Return the (X, Y) coordinate for the center point of the cell that contains the specified text.  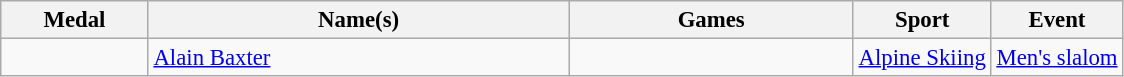
Games (711, 20)
Alpine Skiing (922, 58)
Men's slalom (1057, 58)
Event (1057, 20)
Name(s) (358, 20)
Alain Baxter (358, 58)
Sport (922, 20)
Medal (74, 20)
